Provide the (X, Y) coordinate of the cell's center where the given text is located.  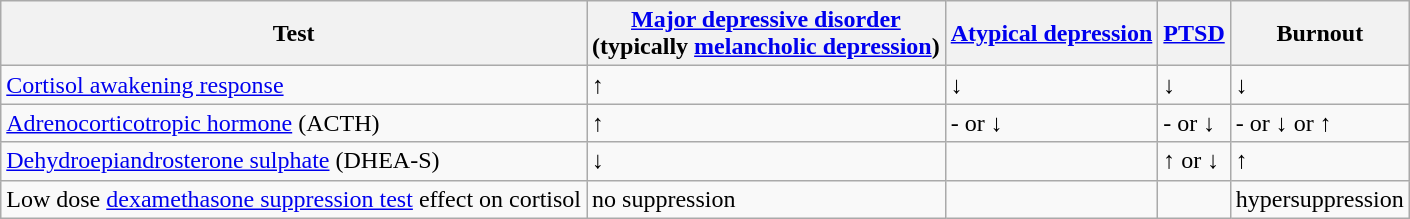
Test (294, 34)
- or ↓ or ↑ (1320, 123)
Atypical depression (1052, 34)
Burnout (1320, 34)
no suppression (766, 199)
Dehydroepiandrosterone sulphate (DHEA-S) (294, 161)
Low dose dexamethasone suppression test effect on cortisol (294, 199)
Cortisol awakening response (294, 85)
Major depressive disorder(typically melancholic depression) (766, 34)
Adrenocorticotropic hormone (ACTH) (294, 123)
↑ or ↓ (1194, 161)
PTSD (1194, 34)
hypersuppression (1320, 199)
